From the cell containing the given text, extract its center point as [X, Y] coordinate. 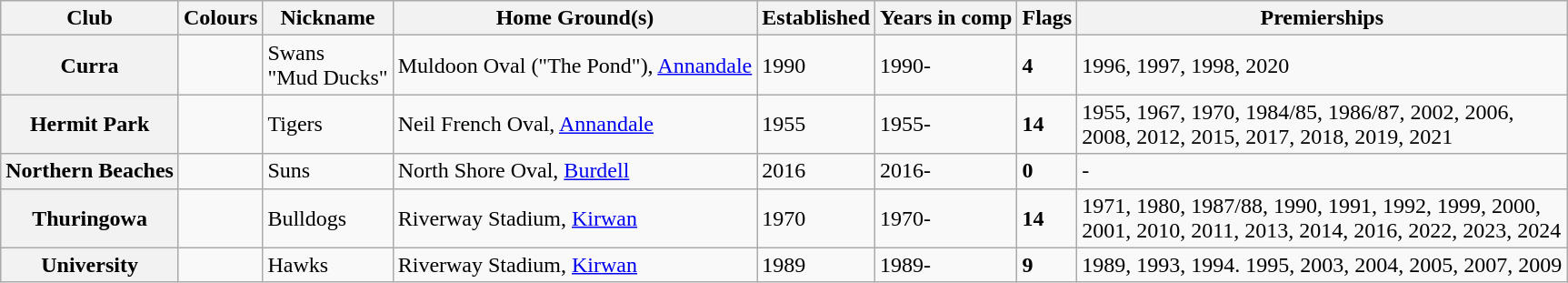
Flags [1047, 18]
Nickname [327, 18]
9 [1047, 265]
1955, 1967, 1970, 1984/85, 1986/87, 2002, 2006,2008, 2012, 2015, 2017, 2018, 2019, 2021 [1322, 124]
1970- [946, 218]
Premierships [1322, 18]
Bulldogs [327, 218]
Northern Beaches [90, 171]
1955 [816, 124]
2016 [816, 171]
2016- [946, 171]
North Shore Oval, Burdell [574, 171]
1996, 1997, 1998, 2020 [1322, 66]
1971, 1980, 1987/88, 1990, 1991, 1992, 1999, 2000,2001, 2010, 2011, 2013, 2014, 2016, 2022, 2023, 2024 [1322, 218]
Hermit Park [90, 124]
Established [816, 18]
Suns [327, 171]
Curra [90, 66]
Muldoon Oval ("The Pond"), Annandale [574, 66]
Colours [220, 18]
0 [1047, 171]
Hawks [327, 265]
Home Ground(s) [574, 18]
Thuringowa [90, 218]
Swans"Mud Ducks" [327, 66]
Tigers [327, 124]
- [1322, 171]
1989, 1993, 1994. 1995, 2003, 2004, 2005, 2007, 2009 [1322, 265]
Club [90, 18]
University [90, 265]
Years in comp [946, 18]
1990- [946, 66]
Neil French Oval, Annandale [574, 124]
1989- [946, 265]
1955- [946, 124]
4 [1047, 66]
1990 [816, 66]
1989 [816, 265]
1970 [816, 218]
